Extract the [X, Y] coordinate from the center of the cell holding the provided text.  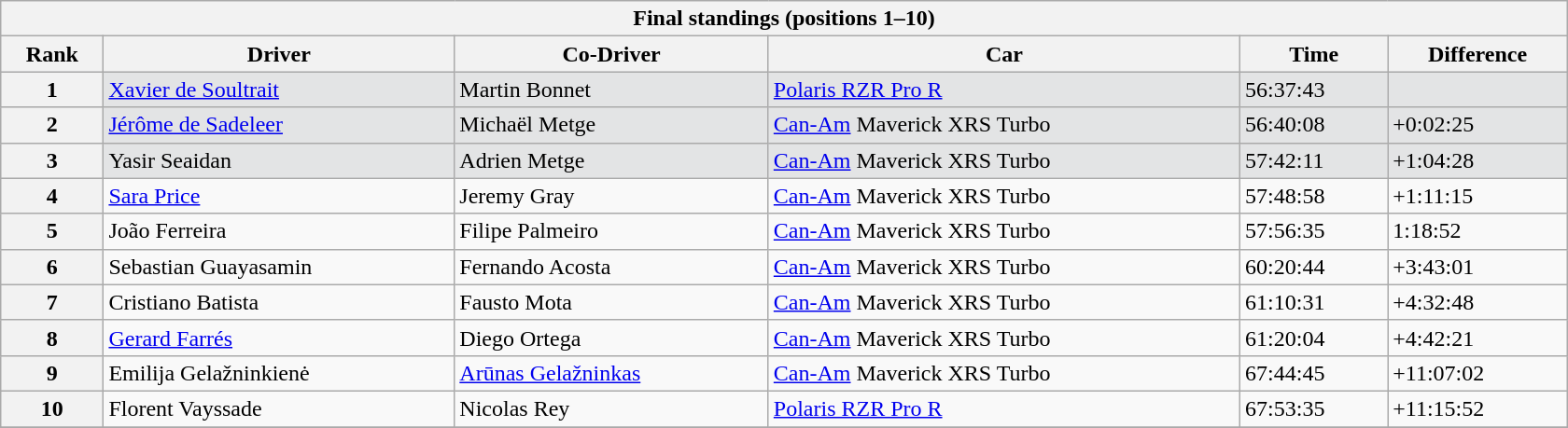
9 [52, 373]
4 [52, 196]
Martin Bonnet [612, 90]
6 [52, 267]
61:20:04 [1314, 338]
Rank [52, 54]
Cristiano Batista [279, 302]
61:10:31 [1314, 302]
57:48:58 [1314, 196]
60:20:44 [1314, 267]
Filipe Palmeiro [612, 231]
+3:43:01 [1478, 267]
57:56:35 [1314, 231]
Jérôme de Sadeleer [279, 125]
Nicolas Rey [612, 408]
7 [52, 302]
57:42:11 [1314, 160]
Jeremy Gray [612, 196]
Xavier de Soultrait [279, 90]
Florent Vayssade [279, 408]
+4:42:21 [1478, 338]
67:53:35 [1314, 408]
3 [52, 160]
10 [52, 408]
Adrien Metge [612, 160]
5 [52, 231]
Emilija Gelažninkienė [279, 373]
Sara Price [279, 196]
+11:07:02 [1478, 373]
8 [52, 338]
Diego Ortega [612, 338]
2 [52, 125]
+1:04:28 [1478, 160]
67:44:45 [1314, 373]
João Ferreira [279, 231]
Fausto Mota [612, 302]
Difference [1478, 54]
Michaël Metge [612, 125]
Car [1004, 54]
56:40:08 [1314, 125]
1 [52, 90]
Co-Driver [612, 54]
+11:15:52 [1478, 408]
Driver [279, 54]
Time [1314, 54]
+0:02:25 [1478, 125]
+1:11:15 [1478, 196]
Yasir Seaidan [279, 160]
Gerard Farrés [279, 338]
1:18:52 [1478, 231]
56:37:43 [1314, 90]
Fernando Acosta [612, 267]
+4:32:48 [1478, 302]
Sebastian Guayasamin [279, 267]
Arūnas Gelažninkas [612, 373]
Final standings (positions 1–10) [784, 19]
